For the text-containing cell, return its midpoint in (x, y) coordinate format. 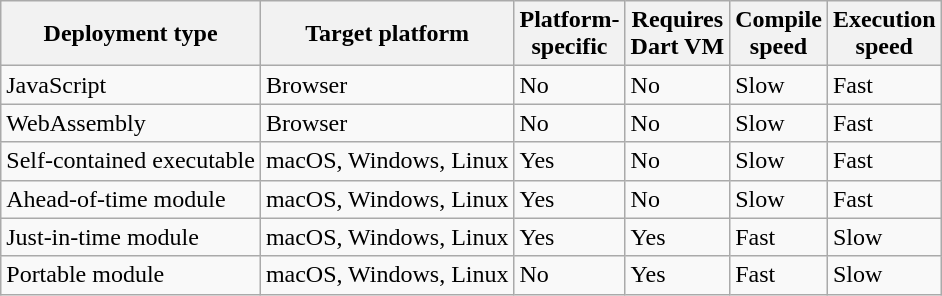
Compile speed (779, 34)
JavaScript (131, 85)
Execution speed (884, 34)
Platform-specific (570, 34)
Ahead-of-time module (131, 199)
Portable module (131, 275)
Requires Dart VM (678, 34)
Just-in-time module (131, 237)
WebAssembly (131, 123)
Target platform (387, 34)
Self-contained executable (131, 161)
Deployment type (131, 34)
